Pinpoint the cell where the given text exists, returning its (X, Y) midpoint coordinate. 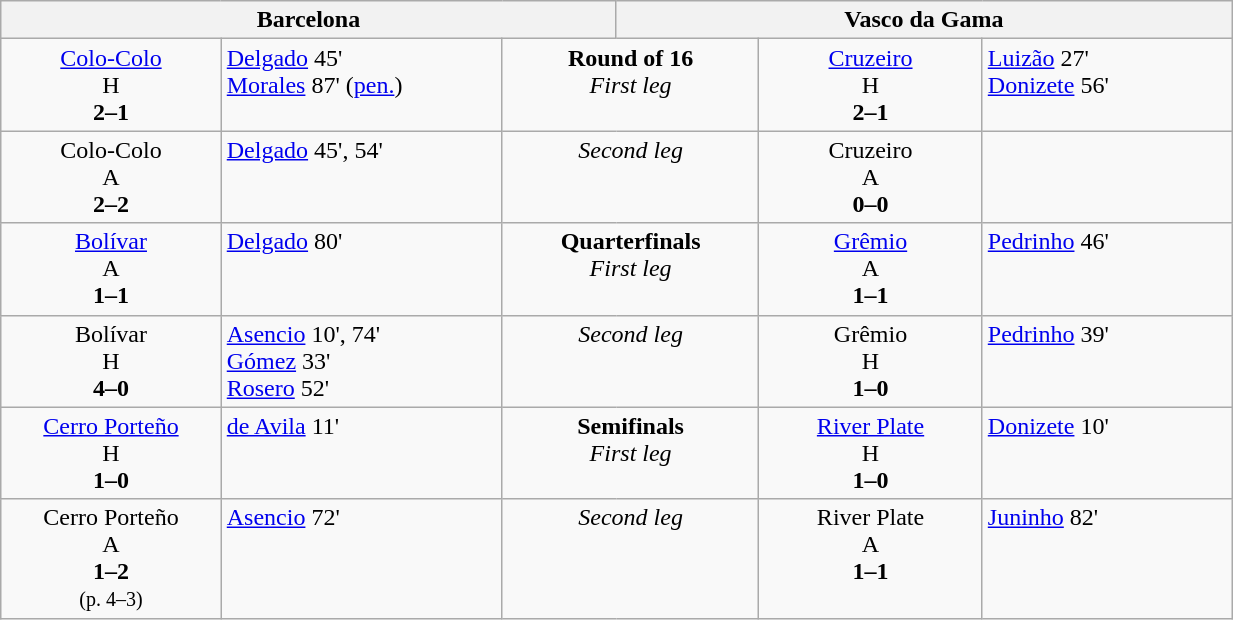
Barcelona (308, 20)
Grêmio A1–1 (870, 269)
Round of 16 First leg (630, 85)
Delgado 45'Morales 87' (pen.) (362, 85)
Luizão 27'Donizete 56' (1106, 85)
Colo-Colo H 2–1 (111, 85)
GrêmioH1–0 (870, 361)
Colo-Colo A 2–2 (111, 177)
CruzeiroA0–0 (870, 177)
Cruzeiro H 2–1 (870, 85)
BolívarH4–0 (111, 361)
Pedrinho 39' (1106, 361)
Asencio 10', 74'Gómez 33'Rosero 52' (362, 361)
Donizete 10' (1106, 453)
Semifinals First leg (630, 453)
River PlateA1–1 (870, 558)
Vasco da Gama (924, 20)
Delgado 80' (362, 269)
Pedrinho 46' (1106, 269)
de Avila 11' (362, 453)
Cerro PorteñoA1–2(p. 4–3) (111, 558)
Asencio 72' (362, 558)
River Plate H1–0 (870, 453)
Bolívar A1–1 (111, 269)
Cerro Porteño H1–0 (111, 453)
Delgado 45', 54' (362, 177)
Quarterfinals First leg (630, 269)
Juninho 82' (1106, 558)
